Capture the cell that displays the provided text and extract its [X, Y] central coordinate. 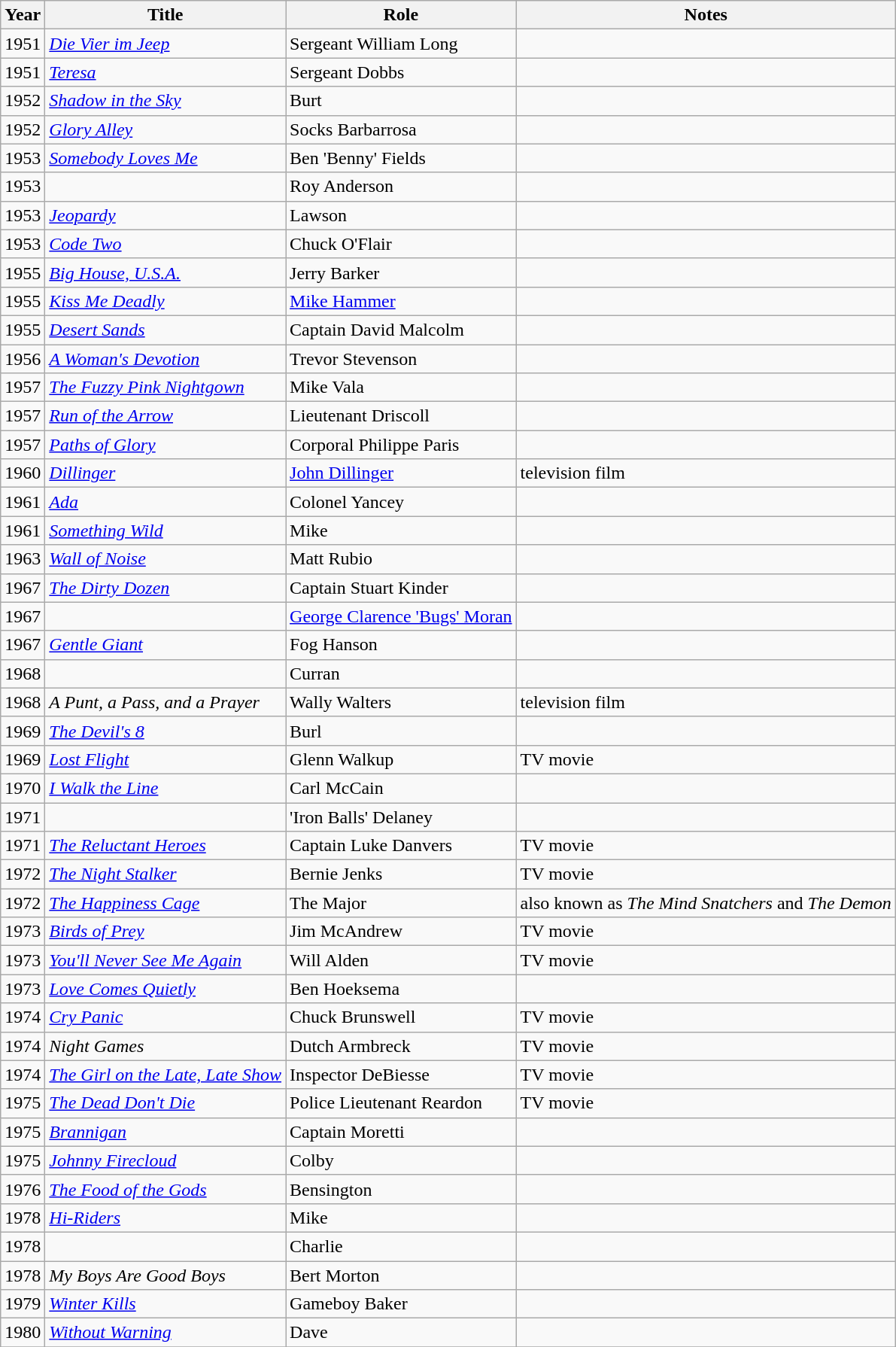
Mike Vala [402, 388]
Chuck Brunswell [402, 1017]
1963 [23, 559]
Colby [402, 1160]
The Reluctant Heroes [166, 846]
A Punt, a Pass, and a Prayer [166, 702]
The Devil's 8 [166, 731]
Ben 'Benny' Fields [402, 158]
Paths of Glory [166, 445]
Love Comes Quietly [166, 989]
Captain Stuart Kinder [402, 588]
Shadow in the Sky [166, 101]
Captain Moretti [402, 1132]
1970 [23, 788]
Year [23, 15]
Sergeant William Long [402, 44]
Bert Morton [402, 1276]
'Iron Balls' Delaney [402, 816]
George Clarence 'Bugs' Moran [402, 616]
The Dirty Dozen [166, 588]
Lost Flight [166, 759]
Glory Alley [166, 129]
Wall of Noise [166, 559]
Gentle Giant [166, 645]
Big House, U.S.A. [166, 272]
Will Alden [402, 960]
Burl [402, 731]
Corporal Philippe Paris [402, 445]
My Boys Are Good Boys [166, 1276]
Dutch Armbreck [402, 1046]
Role [402, 15]
The Night Stalker [166, 874]
Captain David Malcolm [402, 330]
Wally Walters [402, 702]
Jeopardy [166, 215]
Die Vier im Jeep [166, 44]
Socks Barbarrosa [402, 129]
Cry Panic [166, 1017]
Something Wild [166, 531]
The Major [402, 903]
Matt Rubio [402, 559]
Ada [166, 502]
Curran [402, 673]
Brannigan [166, 1132]
I Walk the Line [166, 788]
Somebody Loves Me [166, 158]
Glenn Walkup [402, 759]
Jerry Barker [402, 272]
Notes [706, 15]
Code Two [166, 244]
1956 [23, 359]
The Fuzzy Pink Nightgown [166, 388]
1980 [23, 1333]
Fog Hanson [402, 645]
1960 [23, 473]
A Woman's Devotion [166, 359]
The Girl on the Late, Late Show [166, 1075]
Lawson [402, 215]
Desert Sands [166, 330]
You'll Never See Me Again [166, 960]
Colonel Yancey [402, 502]
Lieutenant Driscoll [402, 416]
also known as The Mind Snatchers and The Demon [706, 903]
Captain Luke Danvers [402, 846]
Chuck O'Flair [402, 244]
1979 [23, 1304]
Charlie [402, 1246]
The Dead Don't Die [166, 1103]
Title [166, 15]
Teresa [166, 72]
Burt [402, 101]
Without Warning [166, 1333]
1976 [23, 1189]
Night Games [166, 1046]
Ben Hoeksema [402, 989]
Winter Kills [166, 1304]
Dillinger [166, 473]
Run of the Arrow [166, 416]
The Happiness Cage [166, 903]
Mike Hammer [402, 301]
Carl McCain [402, 788]
Bensington [402, 1189]
Birds of Prey [166, 932]
Dave [402, 1333]
Gameboy Baker [402, 1304]
Trevor Stevenson [402, 359]
Kiss Me Deadly [166, 301]
Roy Anderson [402, 187]
Hi-Riders [166, 1218]
Police Lieutenant Reardon [402, 1103]
The Food of the Gods [166, 1189]
Inspector DeBiesse [402, 1075]
Johnny Firecloud [166, 1160]
Sergeant Dobbs [402, 72]
John Dillinger [402, 473]
Bernie Jenks [402, 874]
Jim McAndrew [402, 932]
